Scan for the cell matching the given text and deliver its [x, y] coordinate at center. 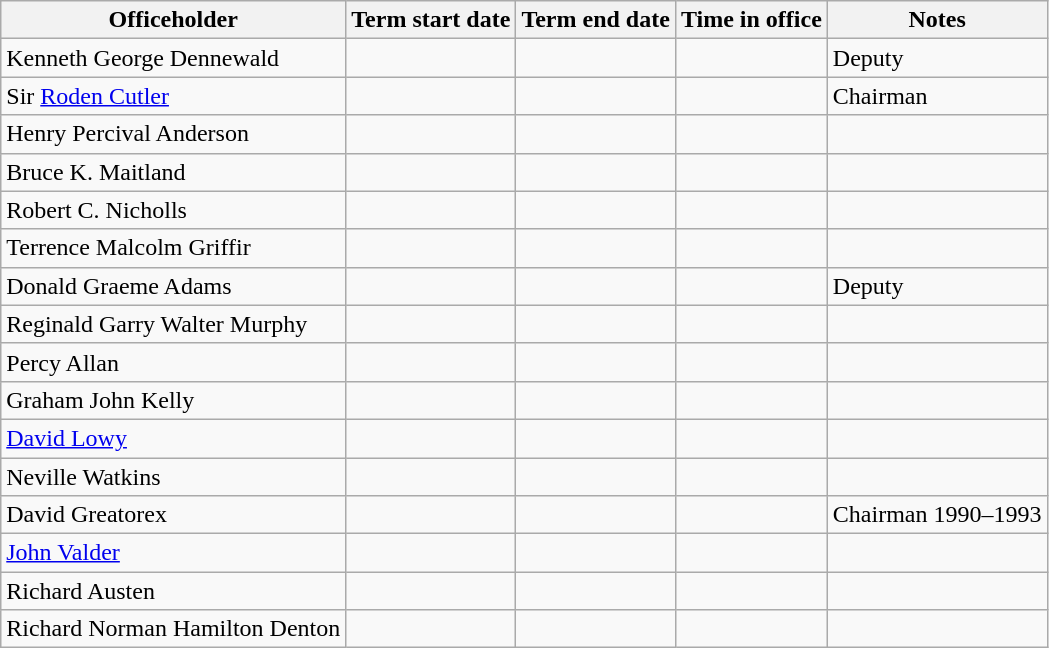
Officeholder [174, 20]
Richard Norman Hamilton Denton [174, 629]
Henry Percival Anderson [174, 134]
Percy Allan [174, 362]
John Valder [174, 553]
Richard Austen [174, 591]
Graham John Kelly [174, 400]
Neville Watkins [174, 477]
Terrence Malcolm Griffir [174, 248]
Reginald Garry Walter Murphy [174, 324]
Bruce K. Maitland [174, 172]
Robert C. Nicholls [174, 210]
Kenneth George Dennewald [174, 58]
Term start date [431, 20]
David Lowy [174, 438]
Chairman [937, 96]
Time in office [751, 20]
David Greatorex [174, 515]
Notes [937, 20]
Sir Roden Cutler [174, 96]
Donald Graeme Adams [174, 286]
Chairman 1990–1993 [937, 515]
Term end date [596, 20]
